Determine the [x, y] coordinate at the center of the cell enclosing the given text.  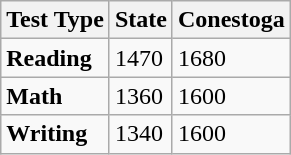
State [140, 20]
1340 [140, 134]
Reading [56, 58]
1470 [140, 58]
Conestoga [231, 20]
Test Type [56, 20]
Math [56, 96]
1680 [231, 58]
Writing [56, 134]
1360 [140, 96]
